Detect which cell encompasses the target text, then output its [X, Y] center coordinate. 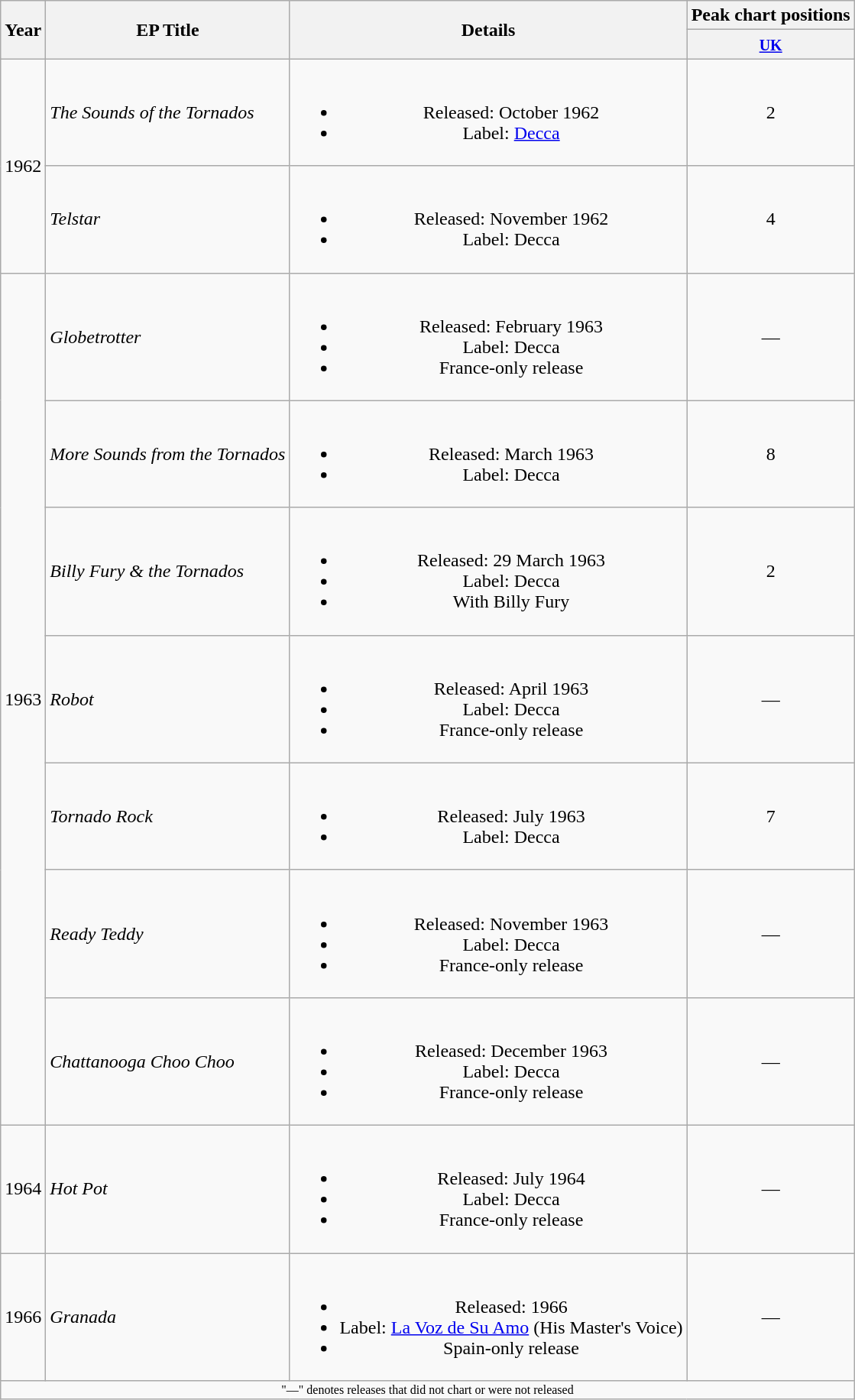
Released: April 1963Label: DeccaFrance-only release [488, 698]
7 [770, 816]
"—" denotes releases that did not chart or were not released [428, 1390]
Year [23, 30]
4 [770, 219]
1964 [23, 1189]
Released: November 1962Label: Decca [488, 219]
1963 [23, 698]
More Sounds from the Tornados [168, 454]
Released: 1966Label: La Voz de Su Amo (His Master's Voice)Spain-only release [488, 1317]
Details [488, 30]
Released: December 1963Label: DeccaFrance-only release [488, 1061]
Released: February 1963Label: DeccaFrance-only release [488, 336]
Released: July 1964Label: DeccaFrance-only release [488, 1189]
Released: November 1963Label: DeccaFrance-only release [488, 934]
Globetrotter [168, 336]
Released: March 1963Label: Decca [488, 454]
Released: October 1962Label: Decca [488, 112]
1962 [23, 166]
Billy Fury & the Tornados [168, 572]
EP Title [168, 30]
UK [770, 44]
Hot Pot [168, 1189]
8 [770, 454]
Robot [168, 698]
Telstar [168, 219]
Tornado Rock [168, 816]
Ready Teddy [168, 934]
Chattanooga Choo Choo [168, 1061]
Peak chart positions [770, 15]
Granada [168, 1317]
Released: July 1963Label: Decca [488, 816]
Released: 29 March 1963Label: DeccaWith Billy Fury [488, 572]
1966 [23, 1317]
The Sounds of the Tornados [168, 112]
